Search for the cell housing the specified text and yield its [X, Y] center coordinate. 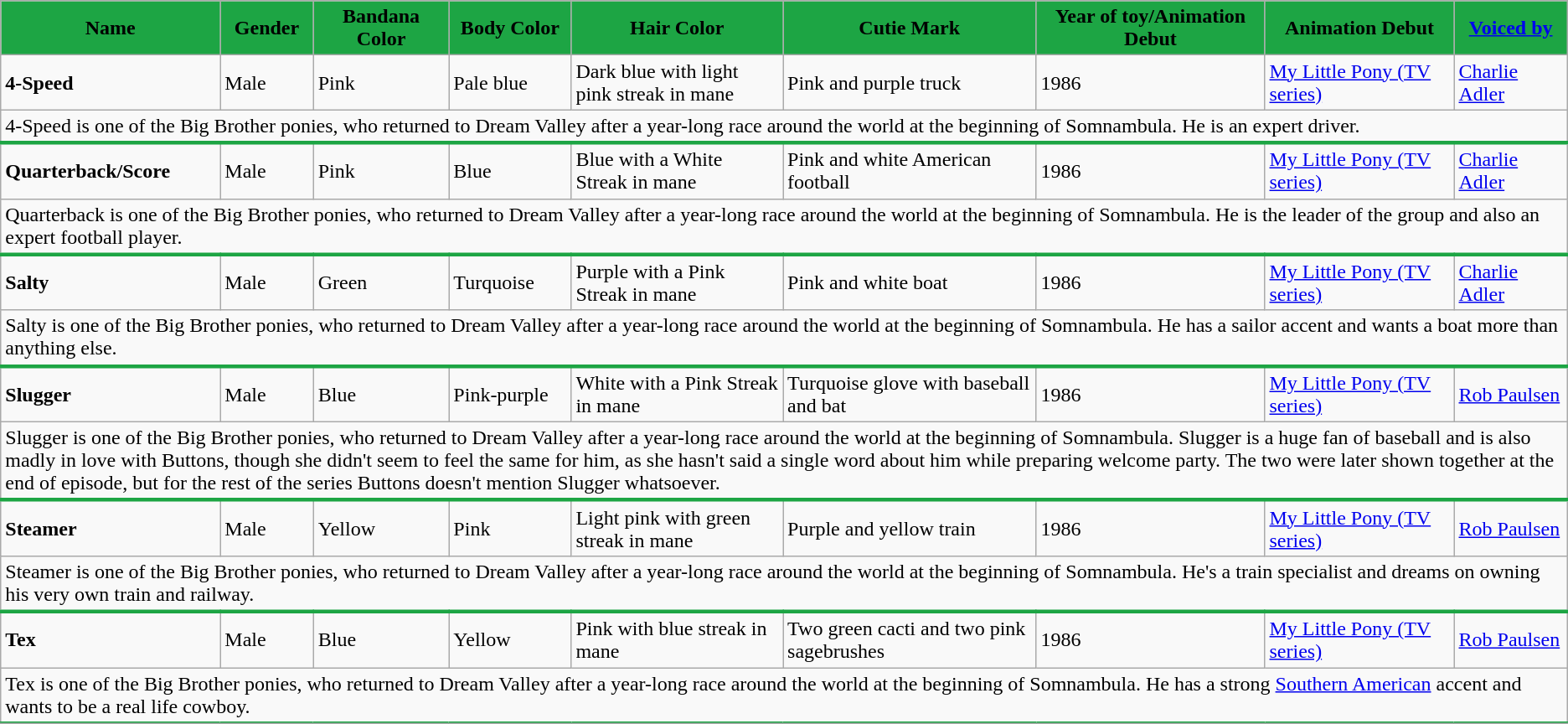
Pink and purple truck [910, 82]
Turquoise [510, 283]
Tex [111, 640]
Pink-purple [510, 394]
Pale blue [510, 82]
Quarterback/Score [111, 171]
White with a Pink Streak in mane [677, 394]
Dark blue with light pink streak in mane [677, 82]
Animation Debut [1359, 28]
Year of toy/Animation Debut [1151, 28]
Steamer [111, 528]
Cutie Mark [910, 28]
Hair Color [677, 28]
Gender [266, 28]
Bandana Color [381, 28]
Green [381, 283]
Pink with blue streak in mane [677, 640]
Name [111, 28]
Voiced by [1511, 28]
Blue with a White Streak in mane [677, 171]
Purple and yellow train [910, 528]
Purple with a Pink Streak in mane [677, 283]
Slugger [111, 394]
Salty [111, 283]
Turquoise glove with baseball and bat [910, 394]
Light pink with green streak in mane [677, 528]
Pink and white boat [910, 283]
4-Speed [111, 82]
Body Color [510, 28]
Pink and white American football [910, 171]
Two green cacti and two pink sagebrushes [910, 640]
